Pinpoint the cell where the given text exists, returning its [x, y] midpoint coordinate. 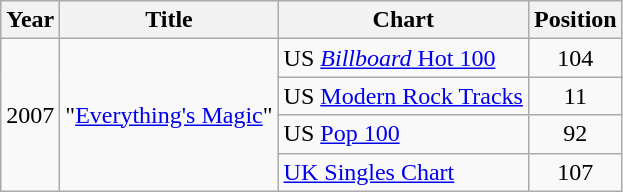
US Modern Rock Tracks [403, 96]
Year [30, 20]
US Pop 100 [403, 134]
Position [575, 20]
107 [575, 172]
92 [575, 134]
Chart [403, 20]
2007 [30, 115]
"Everything's Magic" [169, 115]
US Billboard Hot 100 [403, 58]
11 [575, 96]
UK Singles Chart [403, 172]
Title [169, 20]
104 [575, 58]
